Search for the cell housing the specified text and yield its [X, Y] center coordinate. 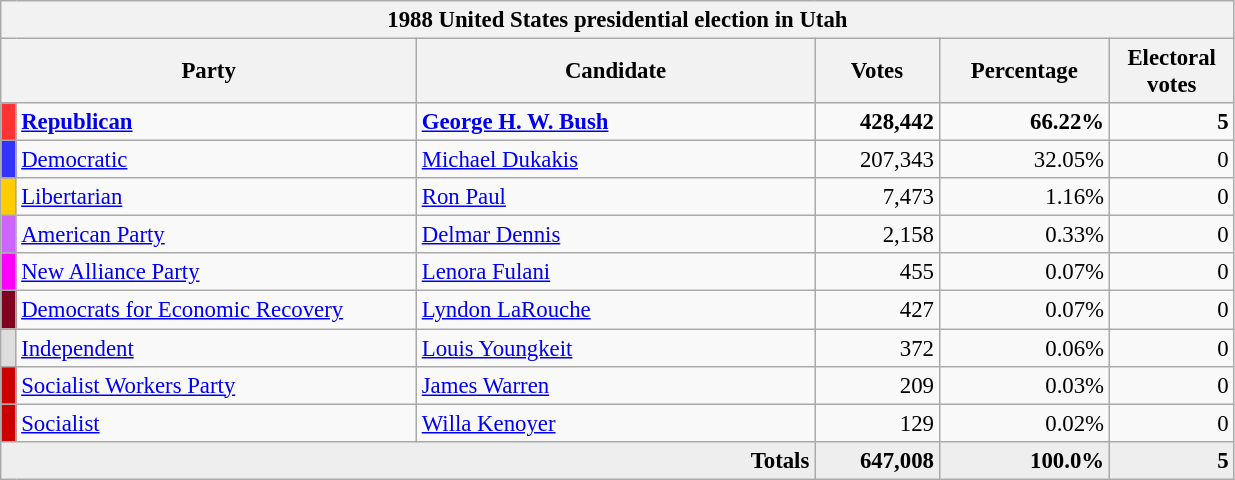
Totals [408, 460]
New Alliance Party [216, 273]
Willa Kenoyer [615, 423]
372 [878, 348]
American Party [216, 235]
Socialist [216, 423]
Lyndon LaRouche [615, 310]
George H. W. Bush [615, 122]
Percentage [1024, 72]
7,473 [878, 197]
Candidate [615, 72]
0.03% [1024, 385]
Democrats for Economic Recovery [216, 310]
209 [878, 385]
1.16% [1024, 197]
0.33% [1024, 235]
647,008 [878, 460]
0.02% [1024, 423]
Electoral votes [1172, 72]
Michael Dukakis [615, 160]
428,442 [878, 122]
James Warren [615, 385]
Socialist Workers Party [216, 385]
207,343 [878, 160]
Lenora Fulani [615, 273]
129 [878, 423]
100.0% [1024, 460]
32.05% [1024, 160]
Louis Youngkeit [615, 348]
427 [878, 310]
Votes [878, 72]
66.22% [1024, 122]
Democratic [216, 160]
Libertarian [216, 197]
2,158 [878, 235]
Ron Paul [615, 197]
0.06% [1024, 348]
1988 United States presidential election in Utah [618, 20]
Independent [216, 348]
455 [878, 273]
Republican [216, 122]
Delmar Dennis [615, 235]
Party [209, 72]
